From the cell containing the given text, extract its center point as (x, y) coordinate. 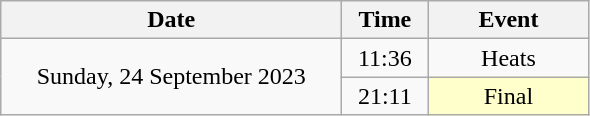
Heats (508, 58)
Time (385, 20)
21:11 (385, 96)
Sunday, 24 September 2023 (172, 77)
11:36 (385, 58)
Final (508, 96)
Date (172, 20)
Event (508, 20)
